Locate the cell with the specified text and output its (x, y) center coordinate. 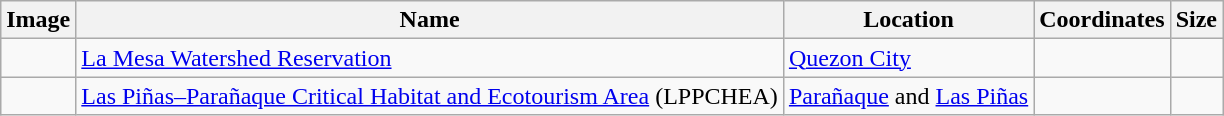
Parañaque and Las Piñas (908, 96)
La Mesa Watershed Reservation (430, 58)
Name (430, 20)
Coordinates (1102, 20)
Location (908, 20)
Image (38, 20)
Quezon City (908, 58)
Las Piñas–Parañaque Critical Habitat and Ecotourism Area (LPPCHEA) (430, 96)
Size (1196, 20)
